Provide the (x, y) coordinate of the cell's center where the given text is located.  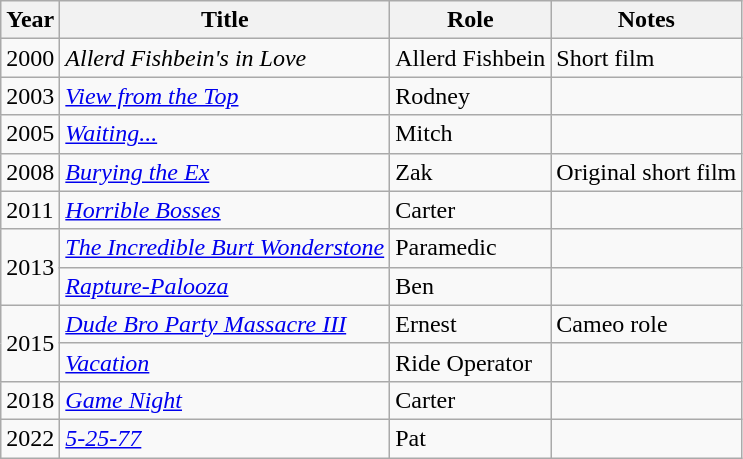
Dude Bro Party Massacre III (225, 324)
Game Night (225, 400)
Vacation (225, 362)
2015 (30, 343)
Original short film (646, 172)
View from the Top (225, 96)
Allerd Fishbein (470, 58)
Notes (646, 20)
Cameo role (646, 324)
Allerd Fishbein's in Love (225, 58)
Burying the Ex (225, 172)
Ride Operator (470, 362)
The Incredible Burt Wonderstone (225, 248)
2005 (30, 134)
2003 (30, 96)
Zak (470, 172)
Horrible Bosses (225, 210)
5-25-77 (225, 438)
Title (225, 20)
2022 (30, 438)
Ben (470, 286)
2008 (30, 172)
Rodney (470, 96)
Paramedic (470, 248)
2013 (30, 267)
2000 (30, 58)
Role (470, 20)
2018 (30, 400)
Pat (470, 438)
Ernest (470, 324)
Year (30, 20)
Mitch (470, 134)
Waiting... (225, 134)
Rapture-Palooza (225, 286)
2011 (30, 210)
Short film (646, 58)
